For the text-containing cell, return its midpoint in (X, Y) coordinate format. 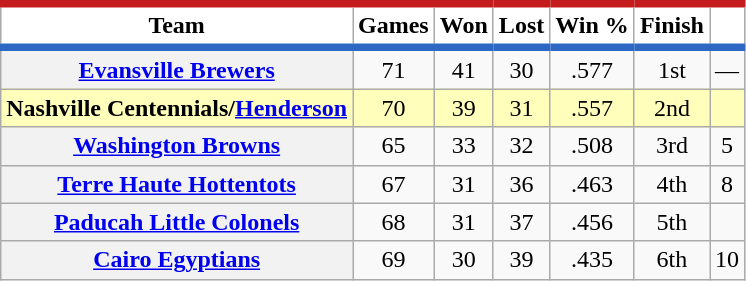
— (728, 68)
.456 (592, 222)
36 (521, 184)
5 (728, 146)
70 (394, 108)
Nashville Centennials/Henderson (177, 108)
1st (672, 68)
Won (464, 26)
Lost (521, 26)
Terre Haute Hottentots (177, 184)
Games (394, 26)
.577 (592, 68)
.463 (592, 184)
68 (394, 222)
2nd (672, 108)
67 (394, 184)
Evansville Brewers (177, 68)
33 (464, 146)
.508 (592, 146)
10 (728, 260)
41 (464, 68)
4th (672, 184)
6th (672, 260)
69 (394, 260)
3rd (672, 146)
32 (521, 146)
Team (177, 26)
Finish (672, 26)
37 (521, 222)
Paducah Little Colonels (177, 222)
.557 (592, 108)
Washington Browns (177, 146)
Win % (592, 26)
71 (394, 68)
Cairo Egyptians (177, 260)
5th (672, 222)
8 (728, 184)
.435 (592, 260)
65 (394, 146)
